Extract the (X, Y) coordinate from the center of the cell holding the provided text.  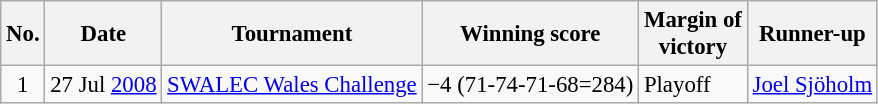
−4 (71-74-71-68=284) (530, 85)
Margin ofvictory (694, 34)
No. (23, 34)
27 Jul 2008 (104, 85)
SWALEC Wales Challenge (292, 85)
Joel Sjöholm (812, 85)
1 (23, 85)
Playoff (694, 85)
Winning score (530, 34)
Date (104, 34)
Tournament (292, 34)
Runner-up (812, 34)
